Detect which cell encompasses the target text, then output its (X, Y) center coordinate. 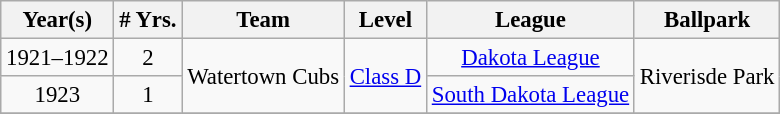
2 (148, 58)
League (530, 20)
South Dakota League (530, 95)
1 (148, 95)
Class D (385, 76)
Year(s) (58, 20)
# Yrs. (148, 20)
Level (385, 20)
Watertown Cubs (264, 76)
Ballpark (706, 20)
Dakota League (530, 58)
Riverisde Park (706, 76)
Team (264, 20)
1921–1922 (58, 58)
1923 (58, 95)
